Pinpoint the cell where the given text exists, returning its [X, Y] midpoint coordinate. 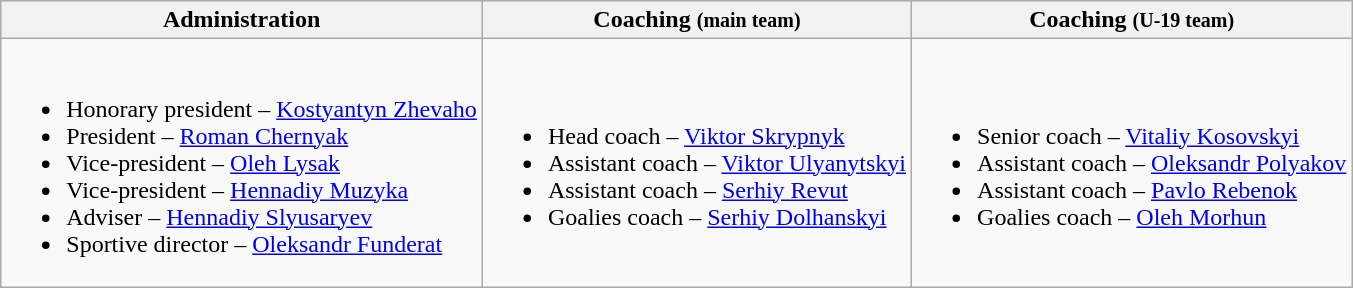
Administration [242, 20]
Senior coach – Vitaliy KosovskyiAssistant coach – Oleksandr PolyakovAssistant coach – Pavlo RebenokGoalies coach – Oleh Morhun [1132, 163]
Head coach – Viktor SkrypnykAssistant coach – Viktor UlyanytskyiAssistant coach – Serhiy RevutGoalies coach – Serhiy Dolhanskyi [696, 163]
Coaching (U-19 team) [1132, 20]
Coaching (main team) [696, 20]
